Determine the (X, Y) coordinate at the center of the cell enclosing the given text.  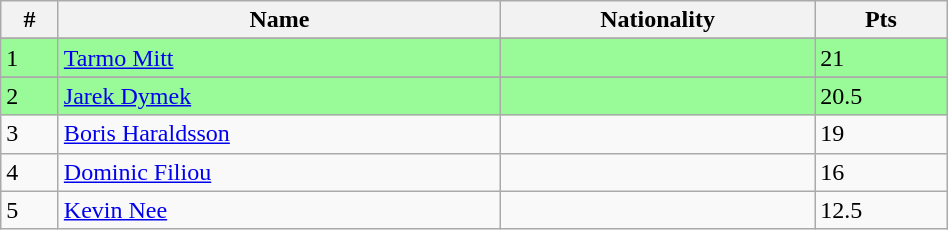
16 (882, 172)
20.5 (882, 96)
21 (882, 58)
Boris Haraldsson (279, 134)
1 (30, 58)
Kevin Nee (279, 210)
Nationality (658, 20)
Jarek Dymek (279, 96)
2 (30, 96)
Dominic Filiou (279, 172)
19 (882, 134)
3 (30, 134)
4 (30, 172)
# (30, 20)
5 (30, 210)
Name (279, 20)
Tarmo Mitt (279, 58)
12.5 (882, 210)
Pts (882, 20)
